Output the [x, y] coordinate of the center of the cell containing the given text.  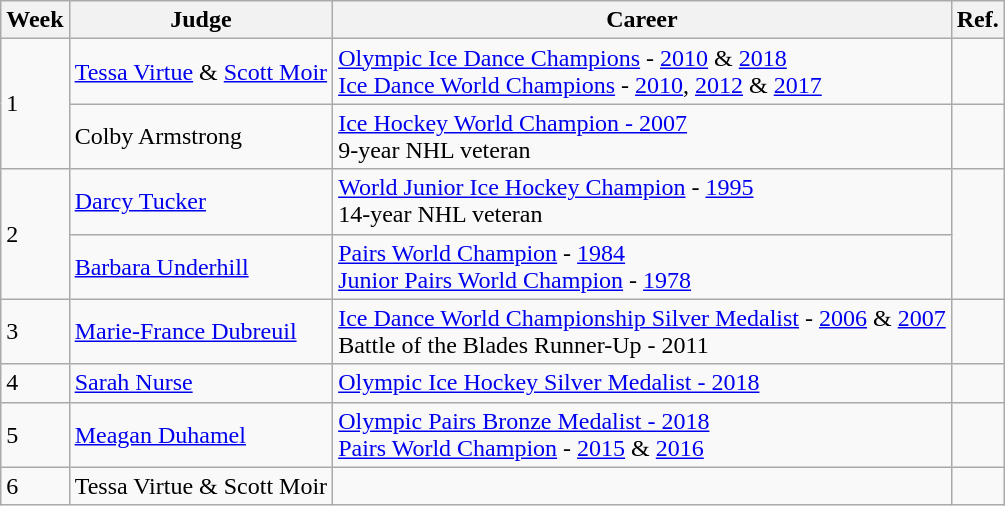
Marie-France Dubreuil [200, 332]
Olympic Ice Dance Champions - 2010 & 2018Ice Dance World Champions - 2010, 2012 & 2017 [642, 72]
World Junior Ice Hockey Champion - 199514-year NHL veteran [642, 202]
3 [35, 332]
6 [35, 486]
Colby Armstrong [200, 136]
Olympic Ice Hockey Silver Medalist - 2018 [642, 383]
2 [35, 234]
Sarah Nurse [200, 383]
Barbara Underhill [200, 266]
Pairs World Champion - 1984Junior Pairs World Champion - 1978 [642, 266]
Darcy Tucker [200, 202]
1 [35, 104]
Judge [200, 20]
Olympic Pairs Bronze Medalist - 2018Pairs World Champion - 2015 & 2016 [642, 434]
Meagan Duhamel [200, 434]
Ref. [978, 20]
4 [35, 383]
Week [35, 20]
Ice Dance World Championship Silver Medalist - 2006 & 2007Battle of the Blades Runner-Up - 2011 [642, 332]
5 [35, 434]
Career [642, 20]
Ice Hockey World Champion - 20079-year NHL veteran [642, 136]
